Return [x, y] of the center of cell containing provided text 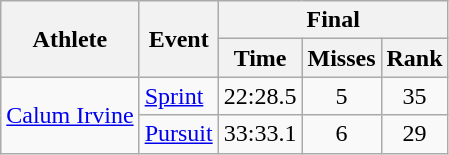
35 [414, 96]
Final [333, 20]
5 [342, 96]
Event [178, 39]
Misses [342, 58]
Sprint [178, 96]
29 [414, 134]
Rank [414, 58]
22:28.5 [260, 96]
33:33.1 [260, 134]
Calum Irvine [70, 115]
Time [260, 58]
Athlete [70, 39]
Pursuit [178, 134]
6 [342, 134]
